Search for the cell housing the specified text and yield its [X, Y] center coordinate. 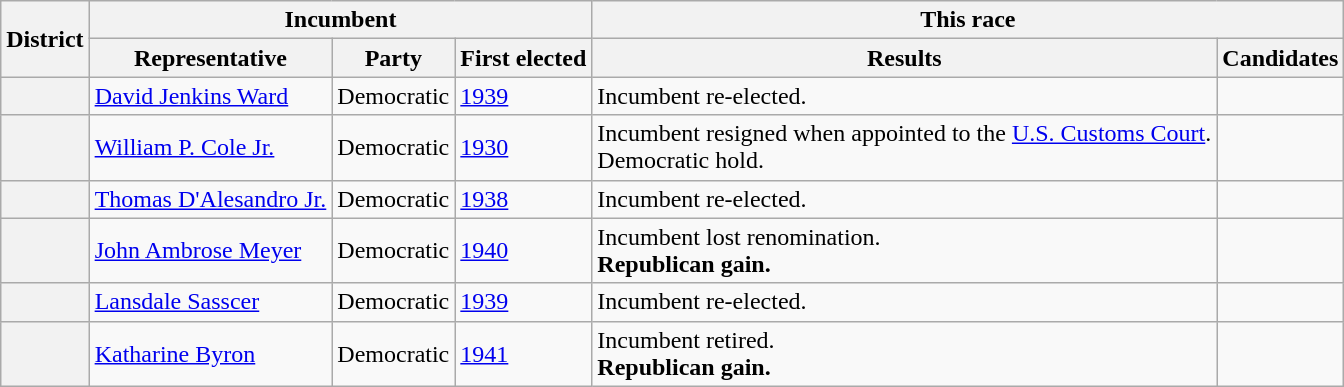
John Ambrose Meyer [210, 250]
This race [968, 20]
William P. Cole Jr. [210, 148]
Incumbent lost renomination.Republican gain. [904, 250]
Candidates [1280, 58]
Incumbent retired.Republican gain. [904, 354]
1941 [524, 354]
Incumbent resigned when appointed to the U.S. Customs Court.Democratic hold. [904, 148]
1938 [524, 199]
1940 [524, 250]
Thomas D'Alesandro Jr. [210, 199]
District [45, 39]
Representative [210, 58]
Katharine Byron [210, 354]
Party [394, 58]
Lansdale Sasscer [210, 302]
Results [904, 58]
1930 [524, 148]
Incumbent [340, 20]
First elected [524, 58]
David Jenkins Ward [210, 96]
